Return the (x, y) coordinate for the center point of the cell that contains the specified text.  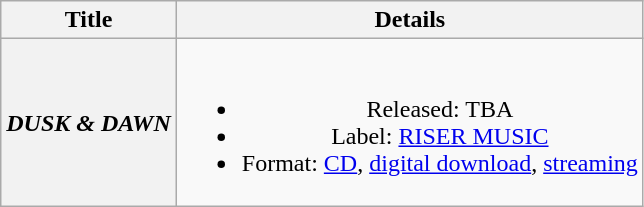
DUSK & DAWN (89, 122)
Title (89, 20)
Released: TBALabel: RISER MUSICFormat: CD, digital download, streaming (410, 122)
Details (410, 20)
